From the cell containing the given text, extract its center point as (X, Y) coordinate. 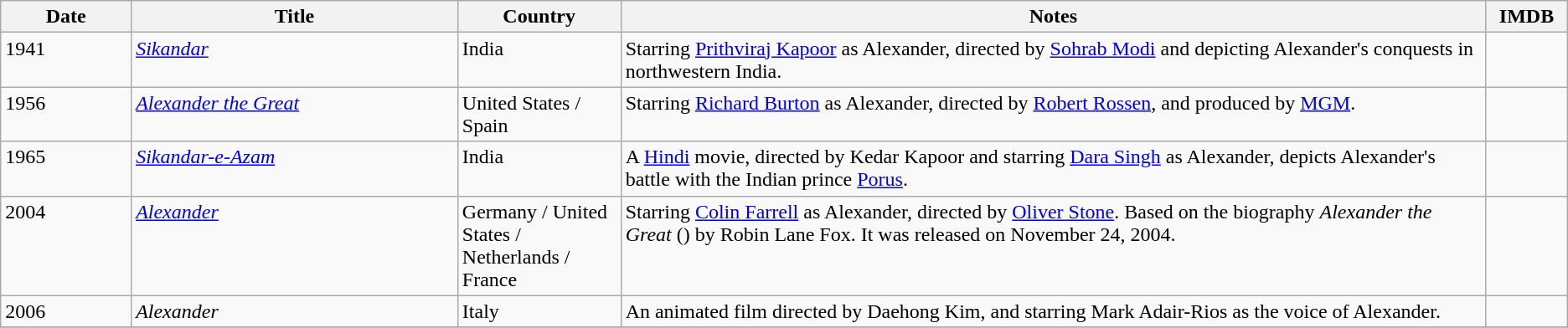
IMDB (1526, 17)
Country (539, 17)
A Hindi movie, directed by Kedar Kapoor and starring Dara Singh as Alexander, depicts Alexander's battle with the Indian prince Porus. (1054, 169)
1965 (66, 169)
United States / Spain (539, 114)
Sikandar-e-Azam (295, 169)
Notes (1054, 17)
An animated film directed by Daehong Kim, and starring Mark Adair-Rios as the voice of Alexander. (1054, 311)
2004 (66, 246)
2006 (66, 311)
Alexander the Great (295, 114)
Date (66, 17)
Starring Prithviraj Kapoor as Alexander, directed by Sohrab Modi and depicting Alexander's conquests in northwestern India. (1054, 60)
Germany / United States / Netherlands / France (539, 246)
Italy (539, 311)
1956 (66, 114)
1941 (66, 60)
Sikandar (295, 60)
Starring Richard Burton as Alexander, directed by Robert Rossen, and produced by MGM. (1054, 114)
Title (295, 17)
